Extract the (X, Y) coordinate from the center of the cell holding the provided text.  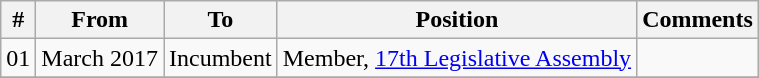
# (18, 20)
To (221, 20)
Member, 17th Legislative Assembly (456, 58)
Incumbent (221, 58)
March 2017 (100, 58)
From (100, 20)
01 (18, 58)
Comments (698, 20)
Position (456, 20)
